Identify which cell holds the provided text, then report its [X, Y] central coordinate. 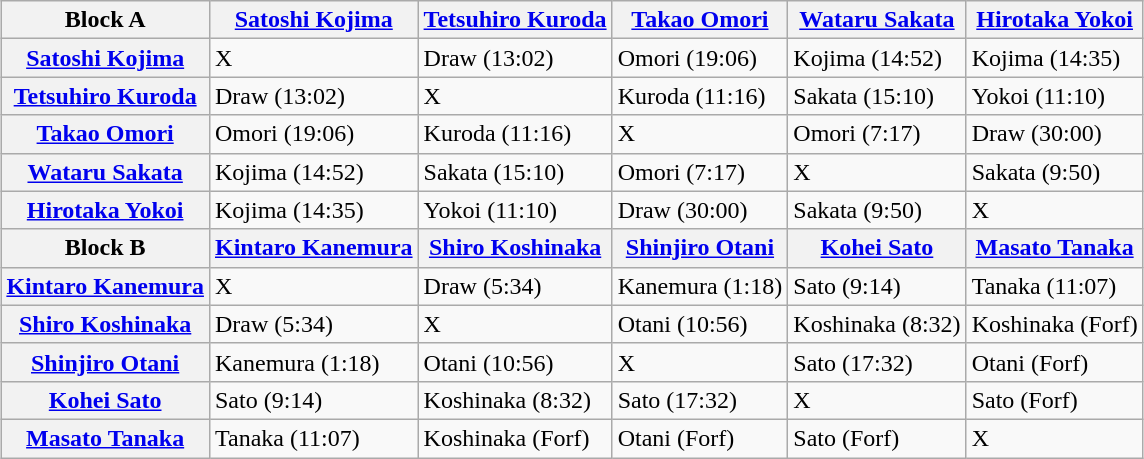
Block B [106, 248]
Block A [106, 20]
